Determine the (X, Y) coordinate at the center of the cell enclosing the given text.  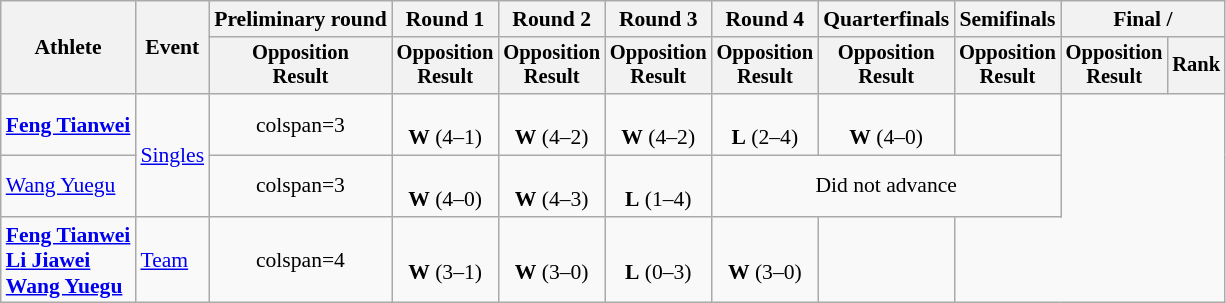
Round 2 (552, 19)
Singles (172, 155)
L (2–4) (766, 124)
Event (172, 48)
Round 4 (766, 19)
Wang Yuegu (68, 186)
Round 3 (658, 19)
W (4–1) (446, 124)
L (1–4) (658, 186)
Athlete (68, 48)
Did not advance (886, 186)
Rank (1196, 66)
Final / (1143, 19)
Semifinals (1008, 19)
W (4–3) (552, 186)
Quarterfinals (886, 19)
Preliminary round (300, 19)
Round 1 (446, 19)
Feng Tianwei (68, 124)
